For the text-containing cell, return its midpoint in [x, y] coordinate format. 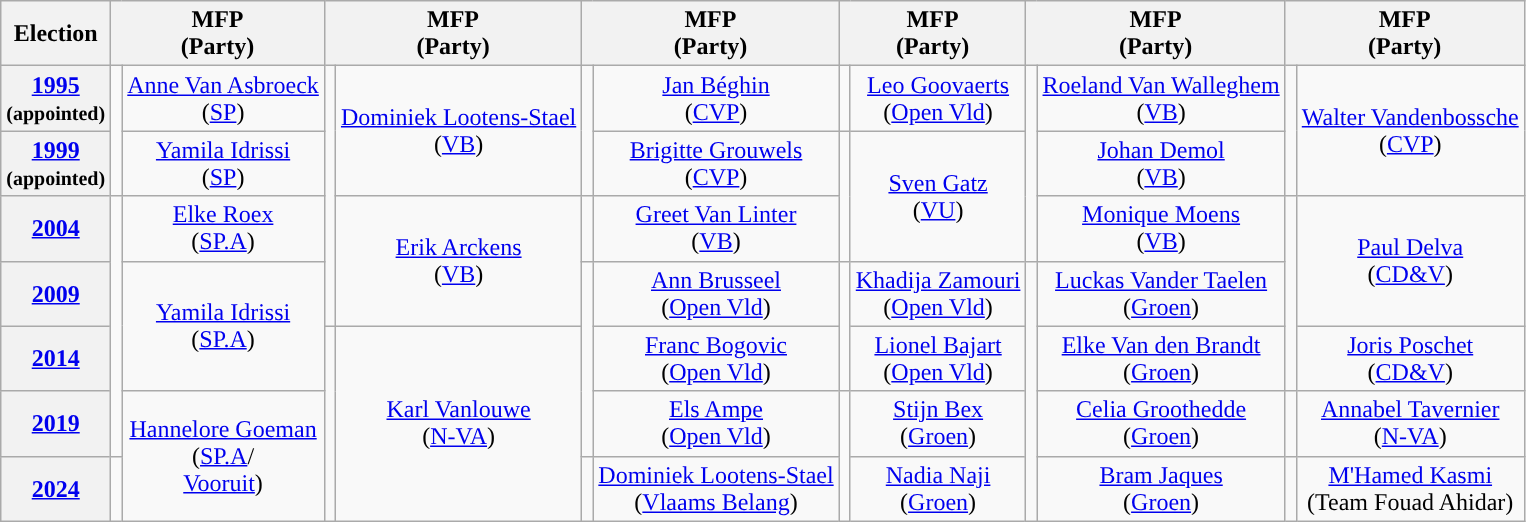
Luckas Vander Taelen(Groen) [1161, 294]
Jan Béghin(CVP) [716, 98]
1999(appointed) [56, 164]
Karl Vanlouwe(N-VA) [458, 424]
Elke Roex(SP.A) [224, 228]
Monique Moens(VB) [1161, 228]
Sven Gatz(VU) [938, 196]
Johan Demol(VB) [1161, 164]
Bram Jaques(Groen) [1161, 488]
Hannelore Goeman(SP.A/Vooruit) [224, 456]
Els Ampe(Open Vld) [716, 424]
2019 [56, 424]
Khadija Zamouri(Open Vld) [938, 294]
Dominiek Lootens-Stael(VB) [458, 131]
Dominiek Lootens-Stael(Vlaams Belang) [716, 488]
Franc Bogovic(Open Vld) [716, 358]
2009 [56, 294]
Walter Vandenbossche(CVP) [1410, 131]
Brigitte Grouwels(CVP) [716, 164]
M'Hamed Kasmi(Team Fouad Ahidar) [1410, 488]
Nadia Naji(Groen) [938, 488]
Yamila Idrissi(SP.A) [224, 326]
2014 [56, 358]
Paul Delva(CD&V) [1410, 261]
Erik Arckens(VB) [458, 261]
Roeland Van Walleghem(VB) [1161, 98]
Ann Brusseel(Open Vld) [716, 294]
Celia Groothedde(Groen) [1161, 424]
Joris Poschet(CD&V) [1410, 358]
Greet Van Linter(VB) [716, 228]
2004 [56, 228]
Yamila Idrissi(SP) [224, 164]
2024 [56, 488]
Elke Van den Brandt(Groen) [1161, 358]
Leo Goovaerts(Open Vld) [938, 98]
Lionel Bajart(Open Vld) [938, 358]
1995(appointed) [56, 98]
Annabel Tavernier(N-VA) [1410, 424]
Stijn Bex(Groen) [938, 424]
Anne Van Asbroeck(SP) [224, 98]
Election [56, 34]
